Pinpoint the cell where the given text exists, returning its (X, Y) midpoint coordinate. 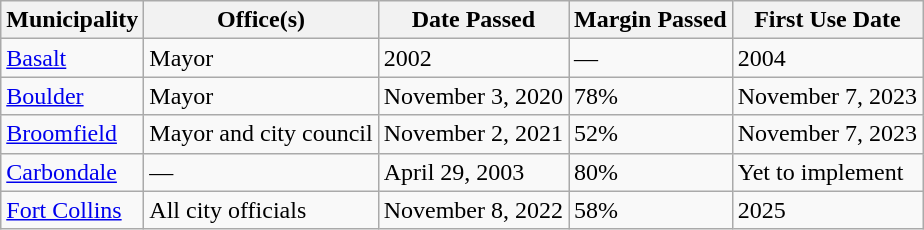
All city officials (261, 210)
Basalt (72, 58)
April 29, 2003 (473, 172)
78% (651, 96)
Office(s) (261, 20)
2004 (827, 58)
Boulder (72, 96)
Municipality (72, 20)
Date Passed (473, 20)
2002 (473, 58)
2025 (827, 210)
52% (651, 134)
Margin Passed (651, 20)
Yet to implement (827, 172)
First Use Date (827, 20)
80% (651, 172)
Broomfield (72, 134)
Carbondale (72, 172)
58% (651, 210)
Mayor and city council (261, 134)
Fort Collins (72, 210)
November 8, 2022 (473, 210)
November 3, 2020 (473, 96)
November 2, 2021 (473, 134)
